Detect which cell encompasses the target text, then output its (X, Y) center coordinate. 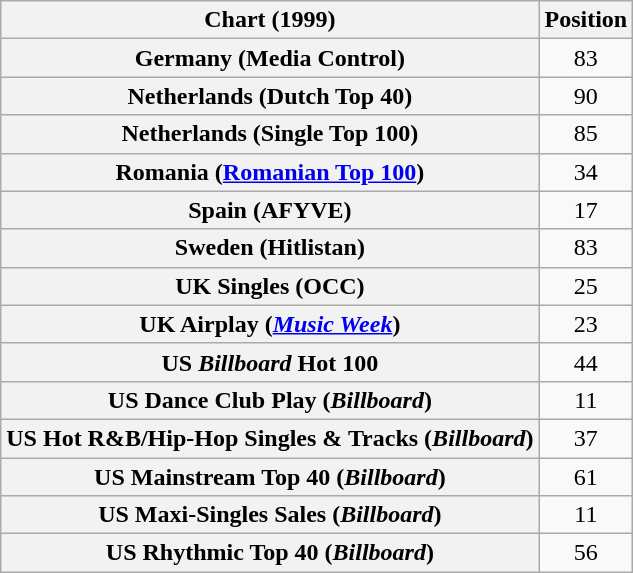
Romania (Romanian Top 100) (270, 172)
US Maxi-Singles Sales (Billboard) (270, 515)
Netherlands (Single Top 100) (270, 134)
61 (586, 477)
Netherlands (Dutch Top 40) (270, 96)
US Hot R&B/Hip-Hop Singles & Tracks (Billboard) (270, 438)
Spain (AFYVE) (270, 210)
85 (586, 134)
Position (586, 20)
44 (586, 362)
Chart (1999) (270, 20)
Sweden (Hitlistan) (270, 248)
US Dance Club Play (Billboard) (270, 400)
34 (586, 172)
90 (586, 96)
US Rhythmic Top 40 (Billboard) (270, 553)
UK Airplay (Music Week) (270, 324)
25 (586, 286)
56 (586, 553)
37 (586, 438)
UK Singles (OCC) (270, 286)
US Mainstream Top 40 (Billboard) (270, 477)
Germany (Media Control) (270, 58)
US Billboard Hot 100 (270, 362)
17 (586, 210)
23 (586, 324)
